Extract the (x, y) coordinate from the center of the cell holding the provided text.  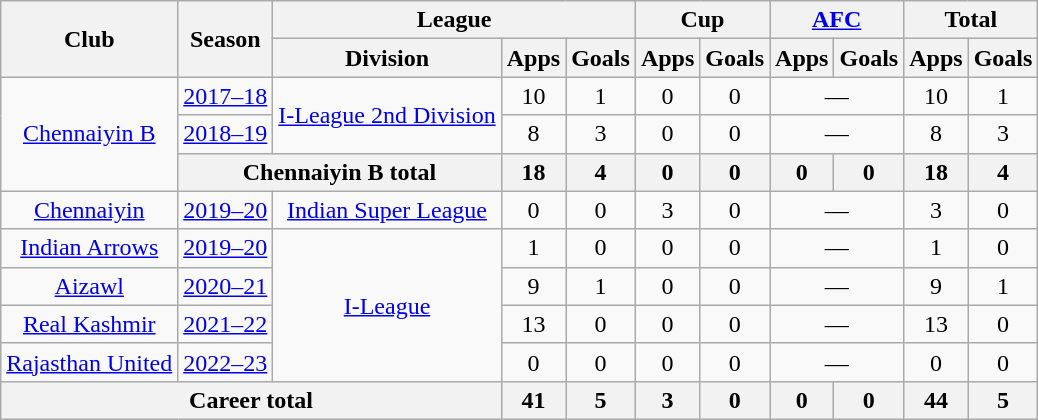
AFC (837, 20)
44 (936, 400)
Indian Super League (387, 210)
2021–22 (226, 324)
Real Kashmir (90, 324)
Division (387, 58)
Chennaiyin B (90, 134)
Rajasthan United (90, 362)
2022–23 (226, 362)
Chennaiyin B total (340, 172)
2018–19 (226, 134)
Indian Arrows (90, 248)
Club (90, 39)
League (454, 20)
Total (971, 20)
I-League 2nd Division (387, 115)
41 (533, 400)
Career total (251, 400)
2020–21 (226, 286)
Chennaiyin (90, 210)
I-League (387, 305)
Season (226, 39)
Cup (702, 20)
2017–18 (226, 96)
Aizawl (90, 286)
